Pinpoint the cell where the given text exists, returning its (X, Y) midpoint coordinate. 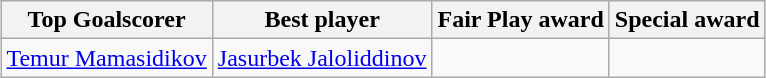
Best player (322, 20)
Special award (687, 20)
Jasurbek Jaloliddinov (322, 58)
Temur Mamasidikov (106, 58)
Top Goalscorer (106, 20)
Fair Play award (520, 20)
